Detect which cell encompasses the target text, then output its (X, Y) center coordinate. 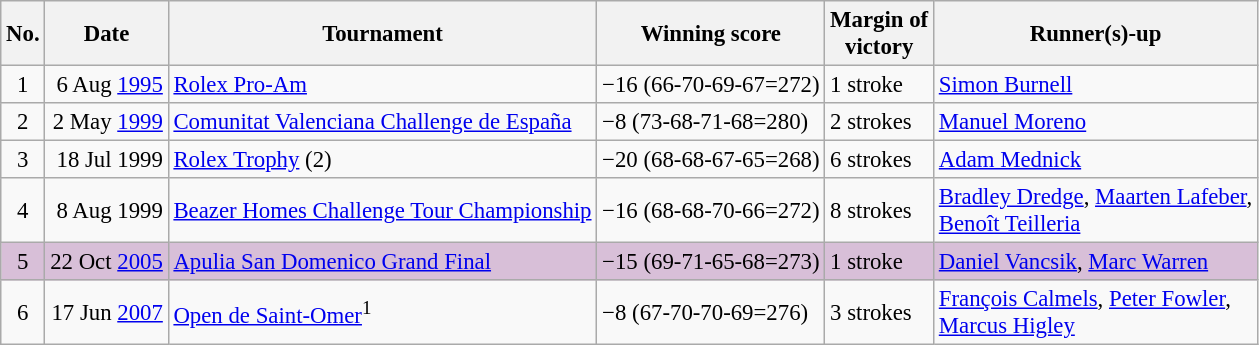
8 strokes (880, 210)
3 (23, 160)
Daniel Vancsik, Marc Warren (1095, 262)
François Calmels, Peter Fowler, Marcus Higley (1095, 312)
Rolex Trophy (2) (382, 160)
Apulia San Domenico Grand Final (382, 262)
Comunitat Valenciana Challenge de España (382, 122)
17 Jun 2007 (106, 312)
Bradley Dredge, Maarten Lafeber, Benoît Teilleria (1095, 210)
Adam Mednick (1095, 160)
−16 (66-70-69-67=272) (711, 85)
6 strokes (880, 160)
Simon Burnell (1095, 85)
1 (23, 85)
18 Jul 1999 (106, 160)
22 Oct 2005 (106, 262)
Manuel Moreno (1095, 122)
Runner(s)-up (1095, 34)
−8 (73-68-71-68=280) (711, 122)
Margin ofvictory (880, 34)
−20 (68-68-67-65=268) (711, 160)
8 Aug 1999 (106, 210)
6 (23, 312)
Open de Saint-Omer1 (382, 312)
4 (23, 210)
5 (23, 262)
2 May 1999 (106, 122)
2 (23, 122)
3 strokes (880, 312)
−16 (68-68-70-66=272) (711, 210)
6 Aug 1995 (106, 85)
Tournament (382, 34)
Rolex Pro-Am (382, 85)
No. (23, 34)
2 strokes (880, 122)
Winning score (711, 34)
Beazer Homes Challenge Tour Championship (382, 210)
−15 (69-71-65-68=273) (711, 262)
−8 (67-70-70-69=276) (711, 312)
Date (106, 34)
